Pinpoint the cell where the given text exists, returning its [X, Y] midpoint coordinate. 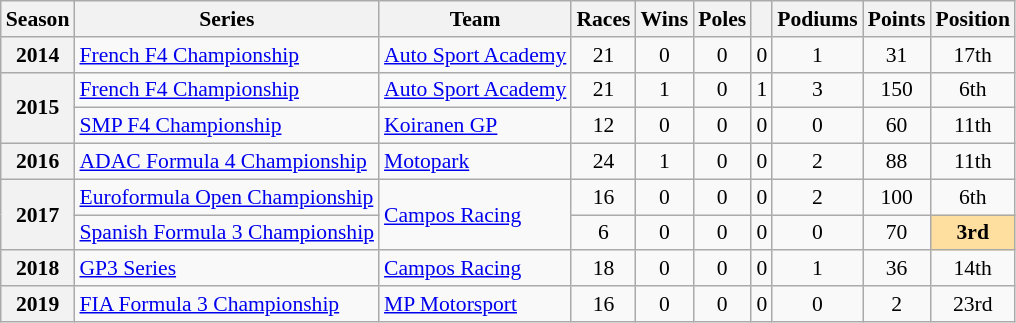
Wins [664, 19]
2018 [38, 269]
SMP F4 Championship [226, 126]
2015 [38, 108]
Position [972, 19]
Podiums [818, 19]
100 [897, 197]
Races [603, 19]
60 [897, 126]
6 [603, 233]
12 [603, 126]
150 [897, 90]
Team [475, 19]
70 [897, 233]
24 [603, 162]
Euroformula Open Championship [226, 197]
14th [972, 269]
Motopark [475, 162]
23rd [972, 304]
18 [603, 269]
17th [972, 55]
2016 [38, 162]
2019 [38, 304]
3 [818, 90]
2017 [38, 214]
Spanish Formula 3 Championship [226, 233]
88 [897, 162]
2014 [38, 55]
GP3 Series [226, 269]
MP Motorsport [475, 304]
FIA Formula 3 Championship [226, 304]
Series [226, 19]
Poles [722, 19]
ADAC Formula 4 Championship [226, 162]
Season [38, 19]
36 [897, 269]
Koiranen GP [475, 126]
31 [897, 55]
Points [897, 19]
3rd [972, 233]
